Identify which cell holds the provided text, then report its [x, y] central coordinate. 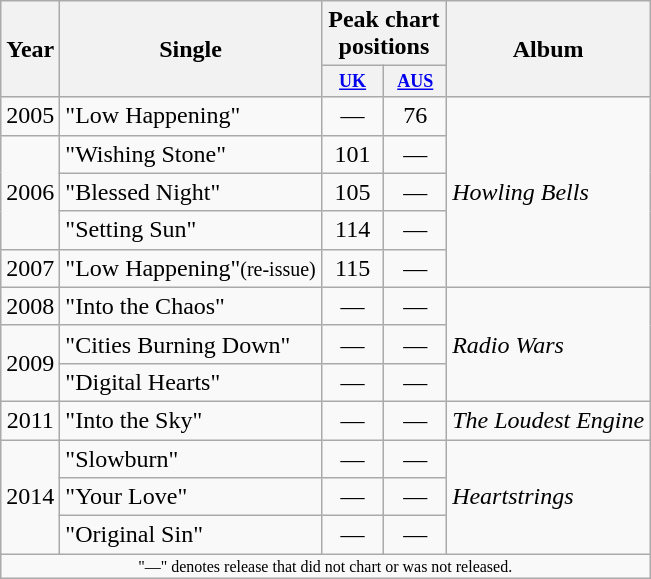
2006 [30, 192]
101 [352, 154]
105 [352, 192]
"Wishing Stone" [190, 154]
The Loudest Engine [548, 420]
"Blessed Night" [190, 192]
"Original Sin" [190, 535]
2008 [30, 306]
"Setting Sun" [190, 230]
"Your Love" [190, 497]
115 [352, 268]
Album [548, 49]
"Cities Burning Down" [190, 344]
2014 [30, 497]
Peak chart positions [384, 34]
Heartstrings [548, 497]
UK [352, 82]
AUS [416, 82]
Single [190, 49]
114 [352, 230]
2009 [30, 363]
"Slowburn" [190, 459]
"Low Happening" [190, 116]
"Low Happening"(re-issue) [190, 268]
"Into the Sky" [190, 420]
"—" denotes release that did not chart or was not released. [326, 566]
"Digital Hearts" [190, 382]
76 [416, 116]
Howling Bells [548, 192]
"Into the Chaos" [190, 306]
Radio Wars [548, 344]
2011 [30, 420]
2005 [30, 116]
2007 [30, 268]
Year [30, 49]
